Extract the (x, y) coordinate from the center of the cell holding the provided text.  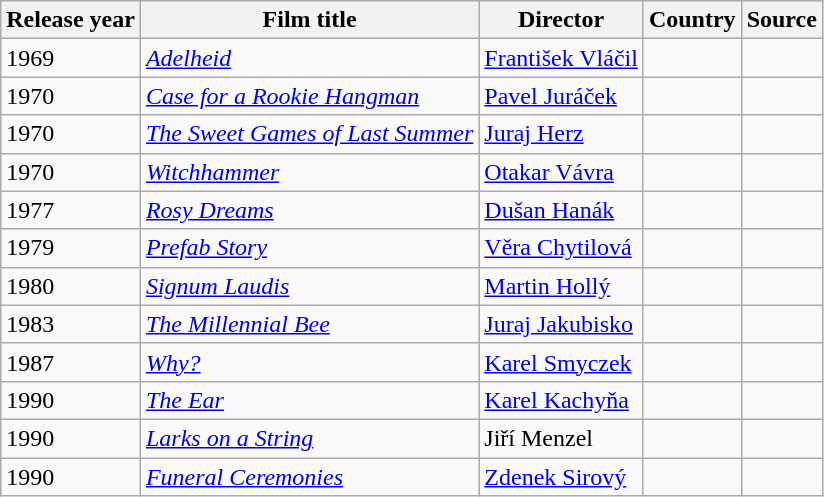
Rosy Dreams (309, 210)
Why? (309, 362)
Director (562, 20)
Case for a Rookie Hangman (309, 96)
1969 (71, 58)
Karel Smyczek (562, 362)
František Vláčil (562, 58)
Pavel Juráček (562, 96)
Country (692, 20)
1977 (71, 210)
Signum Laudis (309, 286)
Jiří Menzel (562, 438)
The Ear (309, 400)
Karel Kachyňa (562, 400)
Juraj Jakubisko (562, 324)
Larks on a String (309, 438)
Witchhammer (309, 172)
The Sweet Games of Last Summer (309, 134)
1983 (71, 324)
Dušan Hanák (562, 210)
Juraj Herz (562, 134)
1979 (71, 248)
Release year (71, 20)
Source (782, 20)
Funeral Ceremonies (309, 477)
1987 (71, 362)
The Millennial Bee (309, 324)
1980 (71, 286)
Prefab Story (309, 248)
Martin Hollý (562, 286)
Zdenek Sirový (562, 477)
Věra Chytilová (562, 248)
Film title (309, 20)
Adelheid (309, 58)
Otakar Vávra (562, 172)
